Extract the (x, y) coordinate from the center of the cell holding the provided text.  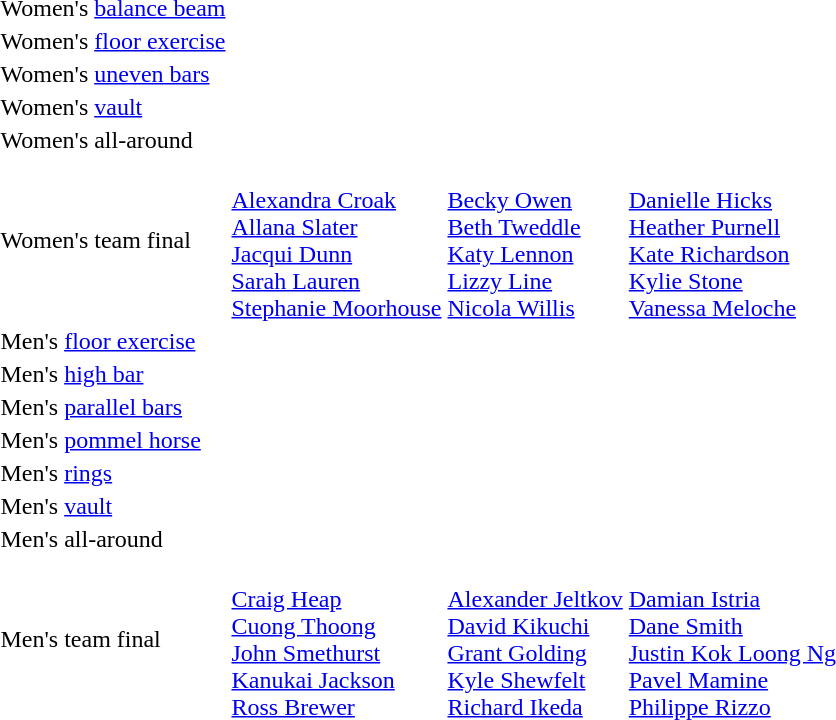
Alexandra CroakAllana SlaterJacqui DunnSarah LaurenStephanie Moorhouse (336, 240)
Becky OwenBeth TweddleKaty LennonLizzy LineNicola Willis (535, 240)
